Provide the (X, Y) coordinate of the cell's center where the given text is located.  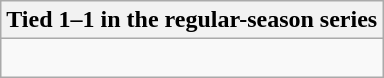
Tied 1–1 in the regular-season series (192, 20)
